From the cell containing the given text, extract its center point as [x, y] coordinate. 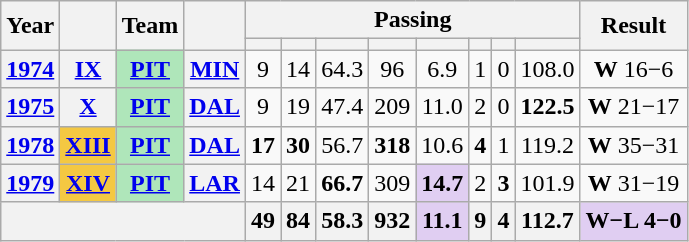
58.3 [342, 221]
IX [88, 69]
17 [262, 145]
1975 [30, 107]
XIV [88, 183]
W 16−6 [634, 69]
X [88, 107]
30 [298, 145]
6.9 [442, 69]
19 [298, 107]
66.7 [342, 183]
49 [262, 221]
W 31−19 [634, 183]
1979 [30, 183]
11.0 [442, 107]
W 35−31 [634, 145]
318 [392, 145]
122.5 [548, 107]
119.2 [548, 145]
Passing [412, 20]
W−L 4−0 [634, 221]
47.4 [342, 107]
112.7 [548, 221]
Result [634, 26]
W 21−17 [634, 107]
932 [392, 221]
309 [392, 183]
64.3 [342, 69]
56.7 [342, 145]
LAR [215, 183]
96 [392, 69]
108.0 [548, 69]
3 [504, 183]
MIN [215, 69]
11.1 [442, 221]
101.9 [548, 183]
10.6 [442, 145]
XIII [88, 145]
84 [298, 221]
1978 [30, 145]
Year [30, 26]
1974 [30, 69]
14.7 [442, 183]
21 [298, 183]
Team [150, 26]
209 [392, 107]
